Locate the cell with the specified text and output its [X, Y] center coordinate. 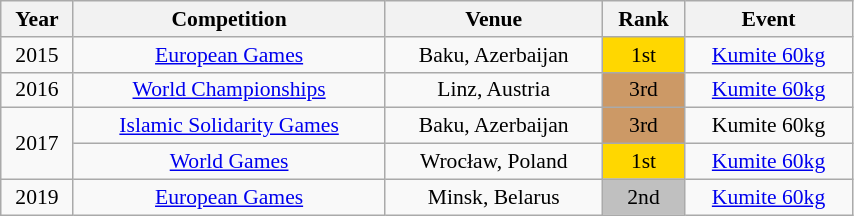
World Championships [229, 90]
2nd [643, 197]
Competition [229, 19]
2015 [37, 55]
Event [769, 19]
Wrocław, Poland [494, 162]
Year [37, 19]
Minsk, Belarus [494, 197]
2017 [37, 144]
2016 [37, 90]
Venue [494, 19]
2019 [37, 197]
Linz, Austria [494, 90]
Rank [643, 19]
Islamic Solidarity Games [229, 126]
World Games [229, 162]
